Scan for the cell matching the given text and deliver its [X, Y] coordinate at center. 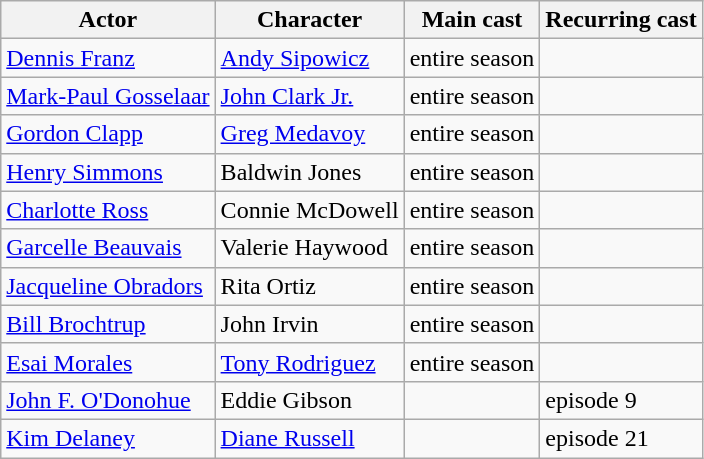
episode 21 [621, 438]
episode 9 [621, 400]
Gordon Clapp [108, 134]
Actor [108, 20]
Esai Morales [108, 362]
Bill Brochtrup [108, 324]
Connie McDowell [310, 210]
Kim Delaney [108, 438]
John F. O'Donohue [108, 400]
John Clark Jr. [310, 96]
Garcelle Beauvais [108, 248]
Mark-Paul Gosselaar [108, 96]
Greg Medavoy [310, 134]
Henry Simmons [108, 172]
Main cast [472, 20]
Character [310, 20]
Tony Rodriguez [310, 362]
John Irvin [310, 324]
Baldwin Jones [310, 172]
Andy Sipowicz [310, 58]
Jacqueline Obradors [108, 286]
Valerie Haywood [310, 248]
Rita Ortiz [310, 286]
Recurring cast [621, 20]
Eddie Gibson [310, 400]
Charlotte Ross [108, 210]
Diane Russell [310, 438]
Dennis Franz [108, 58]
